Output the [X, Y] coordinate of the center of the cell containing the given text.  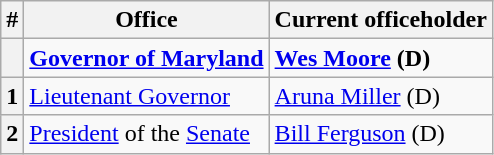
President of the Senate [146, 134]
1 [12, 96]
Governor of Maryland [146, 58]
Bill Ferguson (D) [380, 134]
Aruna Miller (D) [380, 96]
2 [12, 134]
Current officeholder [380, 20]
Office [146, 20]
Wes Moore (D) [380, 58]
Lieutenant Governor [146, 96]
# [12, 20]
